Detect which cell encompasses the target text, then output its [X, Y] center coordinate. 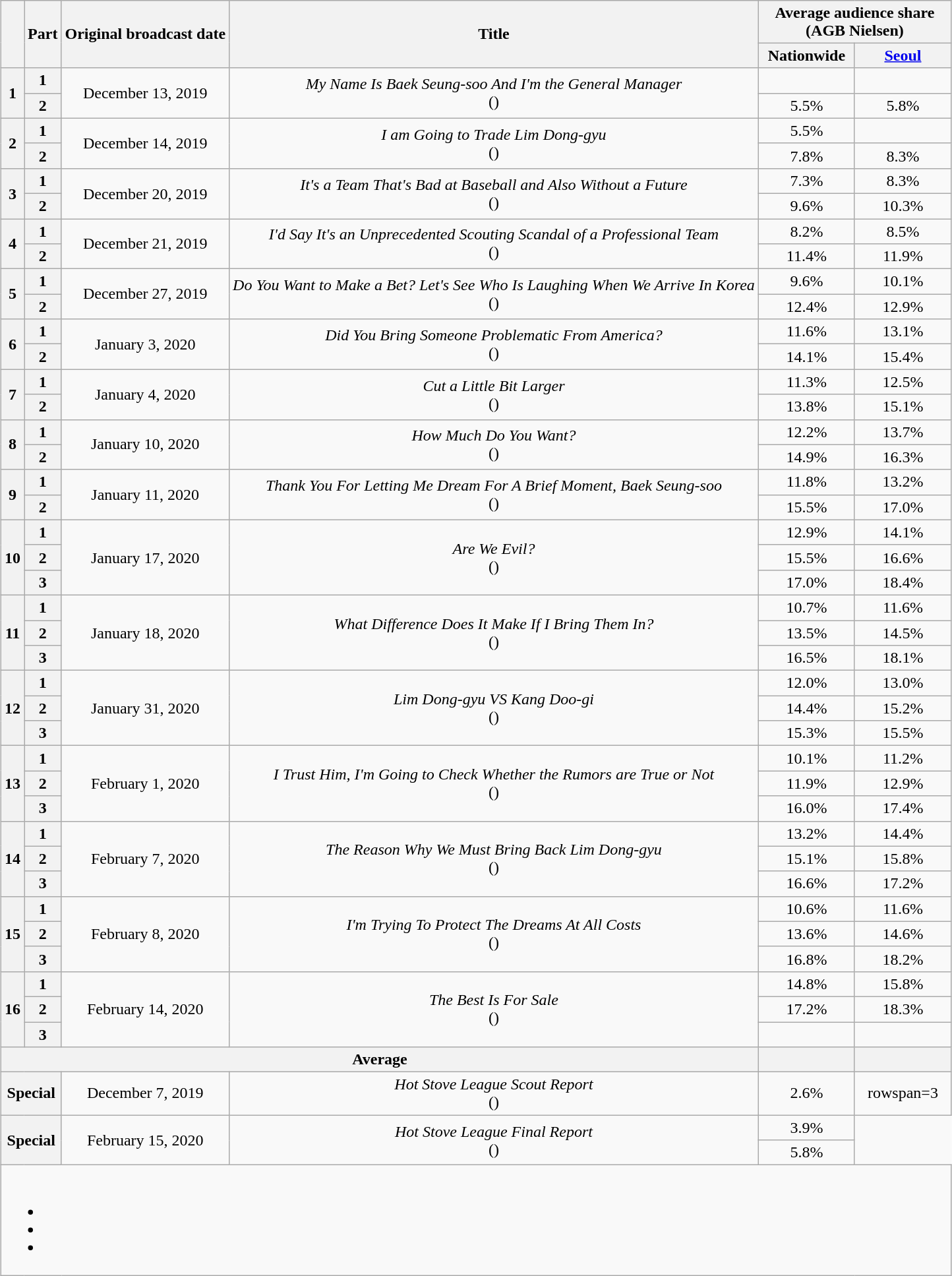
14.8% [806, 984]
3.9% [806, 1128]
I Trust Him, I'm Going to Check Whether the Rumors are True or Not() [494, 783]
Thank You For Letting Me Dream For A Brief Moment, Baek Seung-soo() [494, 495]
2.6% [806, 1093]
13.8% [806, 407]
Original broadcast date [145, 34]
9 [13, 495]
February 14, 2020 [145, 1009]
6 [13, 344]
Hot Stove League Final Report() [494, 1140]
10 [13, 557]
January 4, 2020 [145, 394]
12 [13, 708]
13.0% [903, 683]
Hot Stove League Scout Report() [494, 1093]
January 31, 2020 [145, 708]
16.3% [903, 457]
11.3% [806, 382]
16.5% [806, 658]
January 18, 2020 [145, 632]
8.2% [806, 231]
February 1, 2020 [145, 783]
January 11, 2020 [145, 495]
16 [13, 1009]
8 [13, 444]
14.6% [903, 934]
15 [13, 934]
15.2% [903, 708]
12.5% [903, 382]
11.4% [806, 257]
10.3% [903, 206]
14.5% [903, 632]
14 [13, 859]
7.3% [806, 181]
January 17, 2020 [145, 557]
January 10, 2020 [145, 444]
13.1% [903, 332]
10.6% [806, 909]
7.8% [806, 156]
December 20, 2019 [145, 193]
12.4% [806, 307]
December 7, 2019 [145, 1093]
14.9% [806, 457]
The Reason Why We Must Bring Back Lim Dong-gyu() [494, 859]
How Much Do You Want?() [494, 444]
15.4% [903, 357]
15.3% [806, 733]
13 [13, 783]
December 27, 2019 [145, 294]
February 8, 2020 [145, 934]
Average audience share(AGB Nielsen) [854, 21]
7 [13, 394]
Cut a Little Bit Larger() [494, 394]
13.5% [806, 632]
12.0% [806, 683]
12.2% [806, 432]
18.2% [903, 959]
11.2% [903, 758]
11.8% [806, 482]
Are We Evil?() [494, 557]
17.4% [903, 808]
18.1% [903, 658]
5 [13, 294]
13.7% [903, 432]
What Difference Does It Make If I Bring Them In?() [494, 632]
Do You Want to Make a Bet? Let's See Who Is Laughing When We Arrive In Korea() [494, 294]
Nationwide [806, 55]
rowspan=3 [903, 1093]
February 15, 2020 [145, 1140]
The Best Is For Sale() [494, 1009]
Title [494, 34]
Did You Bring Someone Problematic From America?() [494, 344]
18.3% [903, 1009]
I'm Trying To Protect The Dreams At All Costs() [494, 934]
16.0% [806, 808]
My Name Is Baek Seung-soo And I'm the General Manager() [494, 93]
January 3, 2020 [145, 344]
Part [43, 34]
8.5% [903, 231]
Lim Dong-gyu VS Kang Doo-gi() [494, 708]
13.6% [806, 934]
10.7% [806, 607]
16.8% [806, 959]
February 7, 2020 [145, 859]
December 21, 2019 [145, 244]
It's a Team That's Bad at Baseball and Also Without a Future() [494, 193]
11 [13, 632]
December 14, 2019 [145, 143]
4 [13, 244]
18.4% [903, 582]
Average [380, 1060]
Seoul [903, 55]
I'd Say It's an Unprecedented Scouting Scandal of a Professional Team() [494, 244]
December 13, 2019 [145, 93]
I am Going to Trade Lim Dong-gyu() [494, 143]
